Provide the [x, y] coordinate of the cell's center where the given text is located.  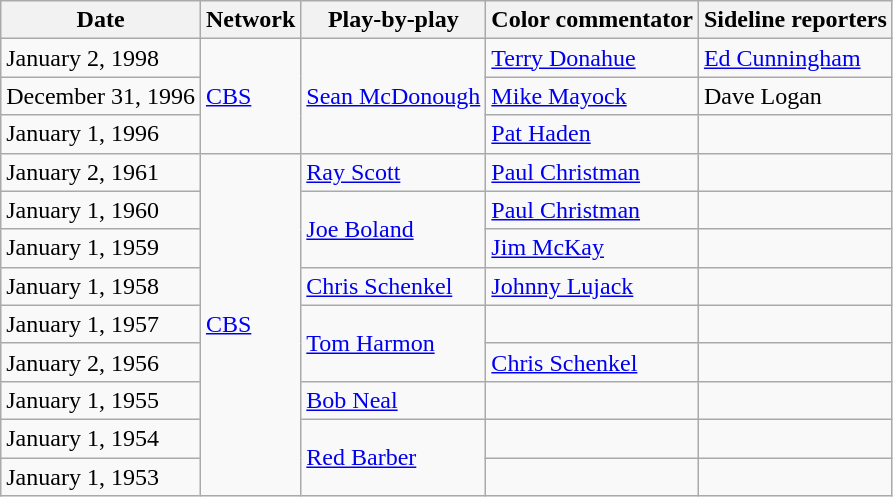
Ed Cunningham [795, 58]
Terry Donahue [592, 58]
Mike Mayock [592, 96]
Ray Scott [394, 172]
January 1, 1996 [101, 134]
Play-by-play [394, 20]
December 31, 1996 [101, 96]
Dave Logan [795, 96]
January 1, 1958 [101, 286]
January 1, 1960 [101, 210]
Tom Harmon [394, 343]
January 1, 1959 [101, 248]
Pat Haden [592, 134]
January 2, 1961 [101, 172]
January 1, 1954 [101, 438]
Color commentator [592, 20]
January 1, 1955 [101, 400]
Network [250, 20]
Bob Neal [394, 400]
Joe Boland [394, 229]
Red Barber [394, 457]
January 2, 1998 [101, 58]
January 1, 1957 [101, 324]
January 1, 1953 [101, 477]
January 2, 1956 [101, 362]
Sean McDonough [394, 96]
Jim McKay [592, 248]
Johnny Lujack [592, 286]
Date [101, 20]
Sideline reporters [795, 20]
